Search for the cell housing the specified text and yield its (x, y) center coordinate. 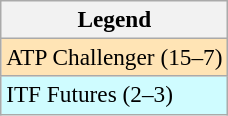
Legend (114, 19)
ITF Futures (2–3) (114, 95)
ATP Challenger (15–7) (114, 57)
